Find where the given text appears and provide that cell's center as [x, y] coordinate. 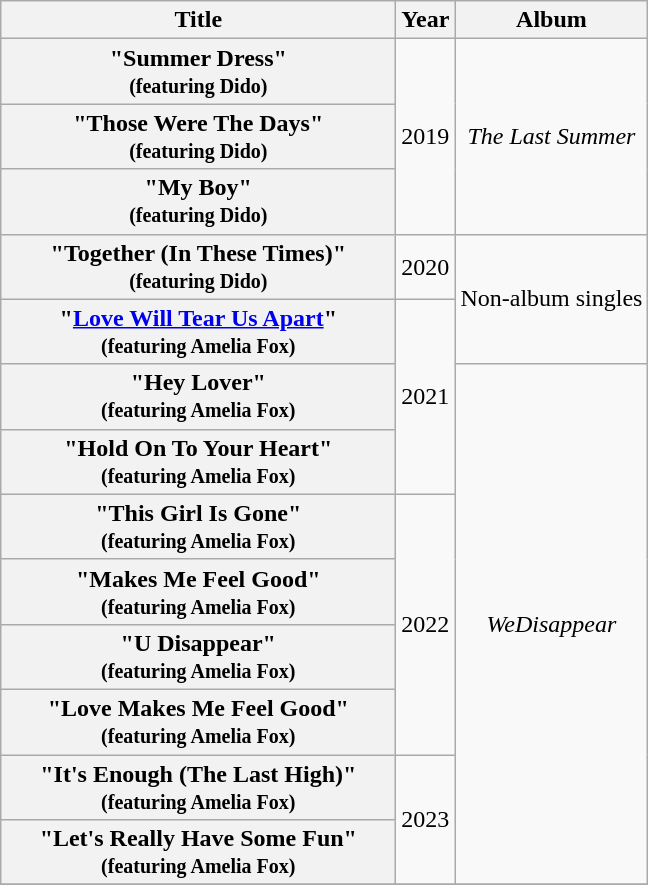
Non-album singles [552, 299]
2019 [426, 136]
2021 [426, 396]
"U Disappear"(featuring Amelia Fox) [198, 656]
"This Girl Is Gone"(featuring Amelia Fox) [198, 526]
"Those Were The Days"(featuring Dido) [198, 136]
"It's Enough (The Last High)"(featuring Amelia Fox) [198, 786]
The Last Summer [552, 136]
Title [198, 20]
"Hold On To Your Heart"(featuring Amelia Fox) [198, 462]
"Hey Lover"(featuring Amelia Fox) [198, 396]
"Summer Dress"(featuring Dido) [198, 72]
"Let's Really Have Some Fun"(featuring Amelia Fox) [198, 852]
2023 [426, 819]
"Love Will Tear Us Apart"(featuring Amelia Fox) [198, 332]
Album [552, 20]
"Makes Me Feel Good"(featuring Amelia Fox) [198, 592]
2020 [426, 266]
Year [426, 20]
WeDisappear [552, 624]
"Love Makes Me Feel Good"(featuring Amelia Fox) [198, 722]
2022 [426, 624]
"Together (In These Times)"(featuring Dido) [198, 266]
"My Boy"(featuring Dido) [198, 202]
